Return (x, y) of the center of cell containing provided text 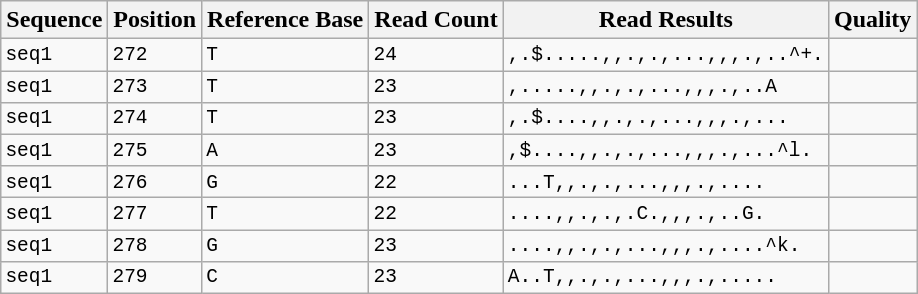
....,,.,.,...,,,.,....^k. (666, 246)
275 (155, 150)
Sequence (54, 20)
273 (155, 87)
278 (155, 246)
,.....,,.,.,...,,,.,..A (666, 87)
279 (155, 277)
276 (155, 182)
....,,.,.,.C.,,,.,..G. (666, 214)
272 (155, 55)
Read Results (666, 20)
274 (155, 118)
C (286, 277)
A..T,,.,.,...,,,.,..... (666, 277)
Reference Base (286, 20)
...T,,.,.,...,,,.,.... (666, 182)
Position (155, 20)
Read Count (436, 20)
,.$.....,,.,.,...,,,.,..^+. (666, 55)
Quality (872, 20)
,$....,,.,.,...,,,.,...^l. (666, 150)
24 (436, 55)
A (286, 150)
277 (155, 214)
,.$....,,.,.,...,,,.,... (666, 118)
